Search for the cell housing the specified text and yield its [x, y] center coordinate. 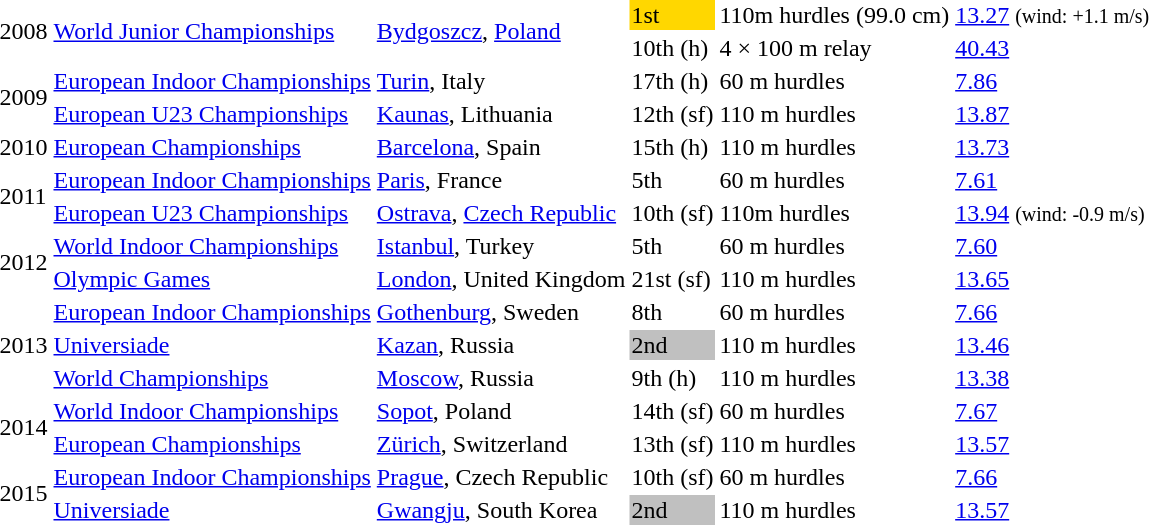
12th (sf) [672, 114]
World Junior Championships [212, 32]
Paris, France [501, 180]
Moscow, Russia [501, 378]
Turin, Italy [501, 81]
110m hurdles (99.0 cm) [834, 15]
21st (sf) [672, 279]
110m hurdles [834, 213]
15th (h) [672, 147]
17th (h) [672, 81]
Zürich, Switzerland [501, 444]
World Championships [212, 378]
Prague, Czech Republic [501, 477]
Sopot, Poland [501, 411]
Bydgoszcz, Poland [501, 32]
10th (h) [672, 48]
Barcelona, Spain [501, 147]
Gothenburg, Sweden [501, 312]
9th (h) [672, 378]
14th (sf) [672, 411]
4 × 100 m relay [834, 48]
London, United Kingdom [501, 279]
Gwangju, South Korea [501, 510]
1st [672, 15]
Istanbul, Turkey [501, 246]
Olympic Games [212, 279]
8th [672, 312]
13th (sf) [672, 444]
Kaunas, Lithuania [501, 114]
Ostrava, Czech Republic [501, 213]
Kazan, Russia [501, 345]
